Determine the [x, y] coordinate at the center of the cell enclosing the given text.  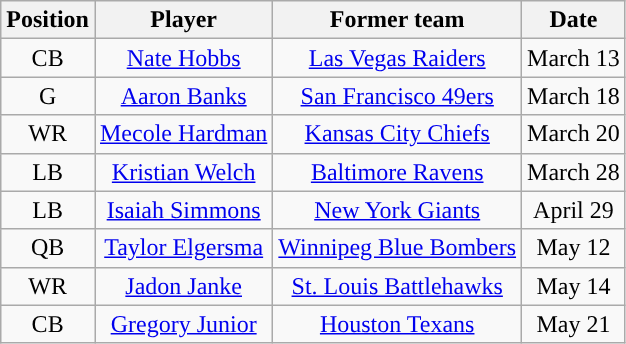
May 21 [574, 324]
May 12 [574, 248]
Nate Hobbs [183, 58]
Aaron Banks [183, 96]
Taylor Elgersma [183, 248]
March 28 [574, 172]
Winnipeg Blue Bombers [398, 248]
New York Giants [398, 210]
Former team [398, 20]
QB [48, 248]
May 14 [574, 286]
Houston Texans [398, 324]
Position [48, 20]
March 13 [574, 58]
Date [574, 20]
Baltimore Ravens [398, 172]
Jadon Janke [183, 286]
Isaiah Simmons [183, 210]
April 29 [574, 210]
Las Vegas Raiders [398, 58]
Kansas City Chiefs [398, 134]
March 20 [574, 134]
St. Louis Battlehawks [398, 286]
Mecole Hardman [183, 134]
Gregory Junior [183, 324]
San Francisco 49ers [398, 96]
Kristian Welch [183, 172]
March 18 [574, 96]
Player [183, 20]
G [48, 96]
